From the cell containing the given text, extract its center point as (x, y) coordinate. 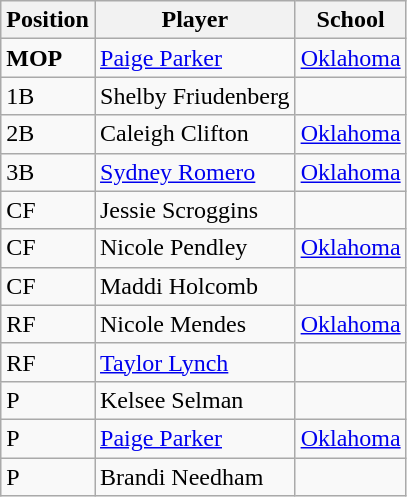
2B (48, 134)
Caleigh Clifton (194, 134)
School (350, 20)
Player (194, 20)
Brandi Needham (194, 477)
3B (48, 172)
Taylor Lynch (194, 362)
1B (48, 96)
Nicole Pendley (194, 248)
Jessie Scroggins (194, 210)
MOP (48, 58)
Nicole Mendes (194, 324)
Kelsee Selman (194, 400)
Sydney Romero (194, 172)
Maddi Holcomb (194, 286)
Shelby Friudenberg (194, 96)
Position (48, 20)
